Pinpoint the cell where the given text exists, returning its [x, y] midpoint coordinate. 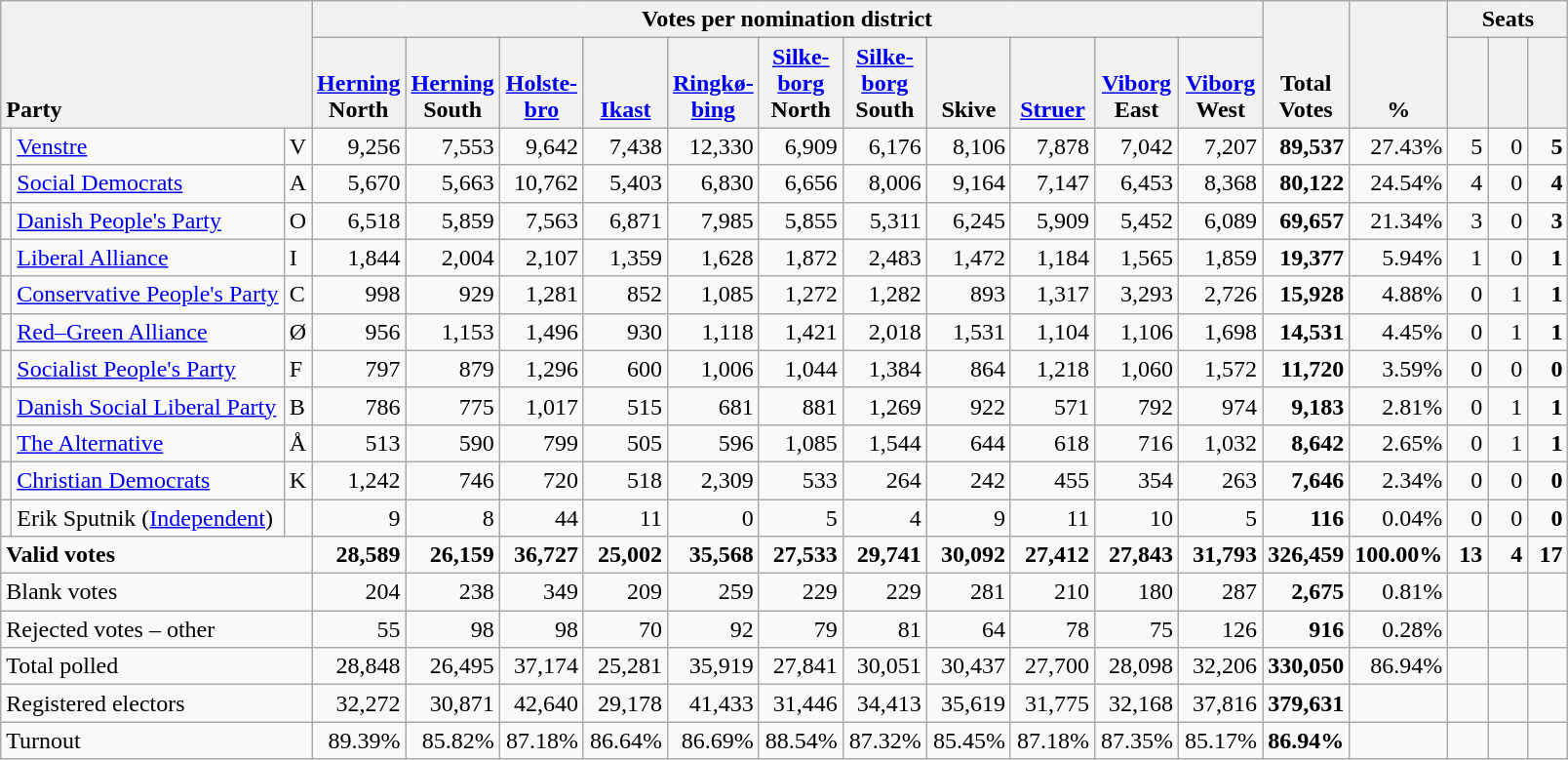
85.45% [968, 740]
31,793 [1221, 555]
Ø [297, 332]
775 [452, 406]
618 [1052, 443]
89,537 [1307, 146]
1,060 [1136, 369]
238 [452, 592]
15,928 [1307, 295]
35,568 [713, 555]
922 [968, 406]
9,164 [968, 183]
1,106 [1136, 332]
287 [1221, 592]
1,384 [884, 369]
32,206 [1221, 666]
86.69% [713, 740]
25,002 [625, 555]
6,871 [625, 220]
1,017 [541, 406]
7,563 [541, 220]
41,433 [713, 703]
681 [713, 406]
2,004 [452, 258]
30,437 [968, 666]
92 [713, 629]
2,309 [713, 480]
3.59% [1398, 369]
330,050 [1307, 666]
879 [452, 369]
89.39% [359, 740]
5,403 [625, 183]
Silke- borg North [801, 83]
85.82% [452, 740]
6,089 [1221, 220]
1,872 [801, 258]
27,841 [801, 666]
Skive [968, 83]
Liberal Alliance [148, 258]
204 [359, 592]
1,044 [801, 369]
956 [359, 332]
Total polled [156, 666]
571 [1052, 406]
13 [1469, 555]
1,565 [1136, 258]
1,282 [884, 295]
K [297, 480]
37,816 [1221, 703]
1,218 [1052, 369]
17 [1548, 555]
518 [625, 480]
27,412 [1052, 555]
326,459 [1307, 555]
4.45% [1398, 332]
37,174 [541, 666]
29,178 [625, 703]
864 [968, 369]
259 [713, 592]
31,775 [1052, 703]
5,663 [452, 183]
34,413 [884, 703]
6,453 [1136, 183]
1,628 [713, 258]
32,168 [1136, 703]
7,207 [1221, 146]
792 [1136, 406]
Danish Social Liberal Party [148, 406]
6,518 [359, 220]
8,006 [884, 183]
1,421 [801, 332]
505 [625, 443]
2,483 [884, 258]
Ikast [625, 83]
1,006 [713, 369]
7,553 [452, 146]
Seats [1508, 20]
515 [625, 406]
Rejected votes – other [156, 629]
5,855 [801, 220]
V [297, 146]
1,317 [1052, 295]
55 [359, 629]
8,368 [1221, 183]
786 [359, 406]
% [1398, 64]
2,675 [1307, 592]
264 [884, 480]
4.88% [1398, 295]
716 [1136, 443]
6,830 [713, 183]
C [297, 295]
1,859 [1221, 258]
A [297, 183]
79 [801, 629]
263 [1221, 480]
6,176 [884, 146]
26,159 [452, 555]
379,631 [1307, 703]
596 [713, 443]
7,646 [1307, 480]
F [297, 369]
929 [452, 295]
Social Democrats [148, 183]
28,098 [1136, 666]
10 [1136, 518]
455 [1052, 480]
Erik Sputnik (Independent) [148, 518]
81 [884, 629]
10,762 [541, 183]
7,985 [713, 220]
29,741 [884, 555]
8 [452, 518]
Danish People's Party [148, 220]
600 [625, 369]
25,281 [625, 666]
42,640 [541, 703]
85.17% [1221, 740]
6,656 [801, 183]
930 [625, 332]
1,153 [452, 332]
Conservative People's Party [148, 295]
36,727 [541, 555]
Turnout [156, 740]
Silke- borg South [884, 83]
21.34% [1398, 220]
5,452 [1136, 220]
28,848 [359, 666]
1,531 [968, 332]
1,242 [359, 480]
852 [625, 295]
797 [359, 369]
210 [1052, 592]
644 [968, 443]
35,919 [713, 666]
1,544 [884, 443]
1,844 [359, 258]
35,619 [968, 703]
Ringkø- bing [713, 83]
86.64% [625, 740]
88.54% [801, 740]
2,018 [884, 332]
12,330 [713, 146]
B [297, 406]
Registered electors [156, 703]
Valid votes [156, 555]
32,272 [359, 703]
44 [541, 518]
7,878 [1052, 146]
916 [1307, 629]
1,281 [541, 295]
513 [359, 443]
2.34% [1398, 480]
1,118 [713, 332]
0.28% [1398, 629]
720 [541, 480]
881 [801, 406]
O [297, 220]
I [297, 258]
9,256 [359, 146]
64 [968, 629]
126 [1221, 629]
7,147 [1052, 183]
Venstre [148, 146]
0.04% [1398, 518]
1,698 [1221, 332]
1,496 [541, 332]
9,183 [1307, 406]
30,092 [968, 555]
5,909 [1052, 220]
Å [297, 443]
27,533 [801, 555]
116 [1307, 518]
209 [625, 592]
87.32% [884, 740]
1,572 [1221, 369]
80,122 [1307, 183]
19,377 [1307, 258]
2.65% [1398, 443]
Total Votes [1307, 64]
1,472 [968, 258]
5,670 [359, 183]
Blank votes [156, 592]
28,589 [359, 555]
2.81% [1398, 406]
The Alternative [148, 443]
30,051 [884, 666]
2,107 [541, 258]
27,700 [1052, 666]
69,657 [1307, 220]
349 [541, 592]
100.00% [1398, 555]
893 [968, 295]
Herning North [359, 83]
3,293 [1136, 295]
6,909 [801, 146]
746 [452, 480]
0.81% [1398, 592]
5,311 [884, 220]
27.43% [1398, 146]
1,272 [801, 295]
14,531 [1307, 332]
7,438 [625, 146]
9,642 [541, 146]
70 [625, 629]
Socialist People's Party [148, 369]
354 [1136, 480]
30,871 [452, 703]
Viborg East [1136, 83]
6,245 [968, 220]
1,269 [884, 406]
799 [541, 443]
Struer [1052, 83]
87.35% [1136, 740]
Party [156, 64]
1,296 [541, 369]
Votes per nomination district [788, 20]
1,032 [1221, 443]
1,184 [1052, 258]
998 [359, 295]
Holste- bro [541, 83]
1,359 [625, 258]
2,726 [1221, 295]
Christian Democrats [148, 480]
75 [1136, 629]
5.94% [1398, 258]
281 [968, 592]
26,495 [452, 666]
974 [1221, 406]
533 [801, 480]
11,720 [1307, 369]
Viborg West [1221, 83]
31,446 [801, 703]
5,859 [452, 220]
27,843 [1136, 555]
Herning South [452, 83]
78 [1052, 629]
7,042 [1136, 146]
8,642 [1307, 443]
8,106 [968, 146]
590 [452, 443]
24.54% [1398, 183]
180 [1136, 592]
1,104 [1052, 332]
Red–Green Alliance [148, 332]
242 [968, 480]
